Scan for the cell matching the given text and deliver its [x, y] coordinate at center. 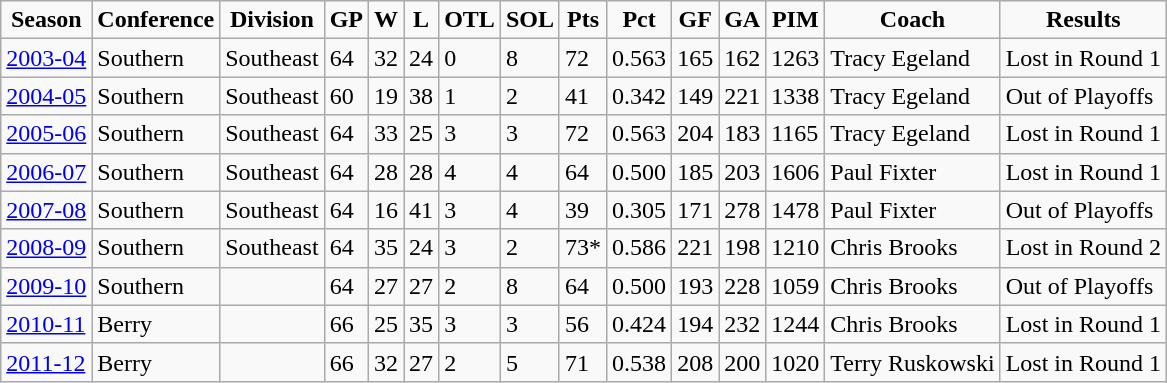
2008-09 [46, 248]
162 [742, 58]
208 [696, 362]
232 [742, 324]
165 [696, 58]
Division [272, 20]
GA [742, 20]
0.424 [640, 324]
0.586 [640, 248]
0 [470, 58]
1059 [796, 286]
W [386, 20]
71 [582, 362]
1606 [796, 172]
PIM [796, 20]
1165 [796, 134]
183 [742, 134]
Lost in Round 2 [1083, 248]
16 [386, 210]
60 [346, 96]
2003-04 [46, 58]
149 [696, 96]
OTL [470, 20]
Results [1083, 20]
GP [346, 20]
2005-06 [46, 134]
Pts [582, 20]
1338 [796, 96]
203 [742, 172]
200 [742, 362]
Season [46, 20]
Coach [912, 20]
2004-05 [46, 96]
171 [696, 210]
0.342 [640, 96]
Conference [156, 20]
39 [582, 210]
2009-10 [46, 286]
193 [696, 286]
L [422, 20]
204 [696, 134]
1 [470, 96]
SOL [530, 20]
5 [530, 362]
33 [386, 134]
73* [582, 248]
2011-12 [46, 362]
0.538 [640, 362]
194 [696, 324]
1244 [796, 324]
2010-11 [46, 324]
198 [742, 248]
278 [742, 210]
228 [742, 286]
1210 [796, 248]
1020 [796, 362]
2007-08 [46, 210]
56 [582, 324]
Terry Ruskowski [912, 362]
38 [422, 96]
2006-07 [46, 172]
185 [696, 172]
GF [696, 20]
0.305 [640, 210]
19 [386, 96]
Pct [640, 20]
1263 [796, 58]
1478 [796, 210]
